Return the [X, Y] coordinate for the center point of the cell that contains the specified text.  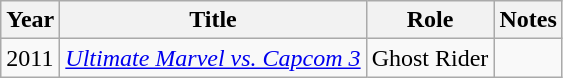
Title [213, 20]
Notes [528, 20]
Ghost Rider [430, 58]
2011 [30, 58]
Ultimate Marvel vs. Capcom 3 [213, 58]
Year [30, 20]
Role [430, 20]
